From the cell containing the given text, extract its center point as [X, Y] coordinate. 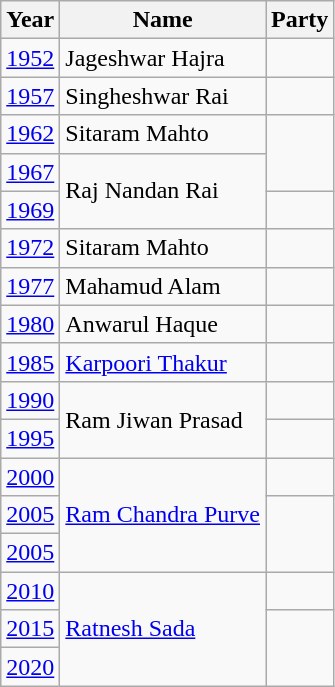
Singheshwar Rai [163, 96]
1972 [30, 248]
Ram Chandra Purve [163, 515]
1957 [30, 96]
2000 [30, 477]
Year [30, 20]
1967 [30, 172]
Karpoori Thakur [163, 362]
1969 [30, 210]
2015 [30, 629]
1952 [30, 58]
Name [163, 20]
2020 [30, 667]
Ram Jiwan Prasad [163, 419]
Ratnesh Sada [163, 629]
1995 [30, 438]
1977 [30, 286]
Party [300, 20]
Mahamud Alam [163, 286]
2010 [30, 591]
1985 [30, 362]
1980 [30, 324]
1990 [30, 400]
Anwarul Haque [163, 324]
1962 [30, 134]
Raj Nandan Rai [163, 191]
Jageshwar Hajra [163, 58]
